Scan for the cell matching the given text and deliver its [x, y] coordinate at center. 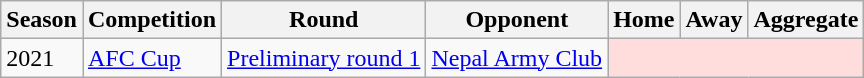
Home [644, 20]
Round [324, 20]
2021 [42, 58]
Preliminary round 1 [324, 58]
Opponent [517, 20]
Competition [152, 20]
Nepal Army Club [517, 58]
Away [714, 20]
Aggregate [806, 20]
AFC Cup [152, 58]
Season [42, 20]
